Output the [x, y] coordinate of the center of the cell containing the given text.  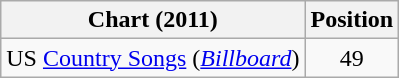
Position [352, 20]
49 [352, 58]
Chart (2011) [153, 20]
US Country Songs (Billboard) [153, 58]
